Return the (x, y) coordinate for the center point of the cell that contains the specified text.  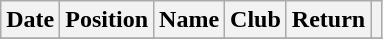
Club (256, 20)
Position (107, 20)
Name (190, 20)
Return (328, 20)
Date (30, 20)
